Extract the (X, Y) coordinate from the center of the cell holding the provided text.  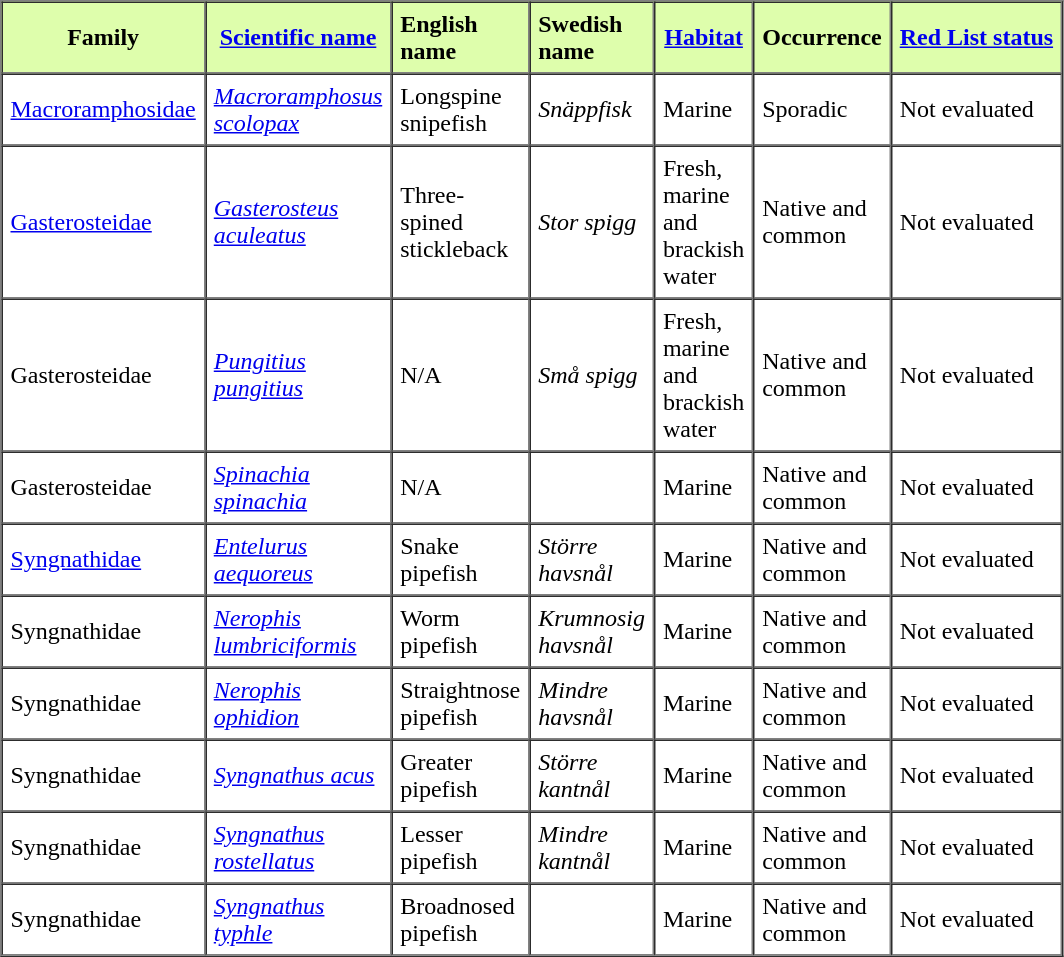
Swedish name (592, 38)
Habitat (704, 38)
English name (460, 38)
Mindre havsnål (592, 704)
Nerophis lumbriciformis (298, 632)
Sporadic (822, 110)
Större havsnål (592, 560)
Entelurus aequoreus (298, 560)
Macroramphosus scolopax (298, 110)
Stor spigg (592, 222)
Spinachia spinachia (298, 488)
Gasterosteus aculeatus (298, 222)
Longspine snipefish (460, 110)
Macroramphosidae (104, 110)
Större kantnål (592, 776)
Occurrence (822, 38)
Mindre kantnål (592, 848)
Snake pipefish (460, 560)
Three-spined stickleback (460, 222)
Worm pipefish (460, 632)
Krumnosig havsnål (592, 632)
Syngnathus acus (298, 776)
Red List status (976, 38)
Scientific name (298, 38)
Greater pipefish (460, 776)
Snäppfisk (592, 110)
Broadnosed pipefish (460, 920)
Lesser pipefish (460, 848)
Straightnose pipefish (460, 704)
Family (104, 38)
Pungitius pungitius (298, 374)
Syngnathus rostellatus (298, 848)
Små spigg (592, 374)
Nerophis ophidion (298, 704)
Syngnathus typhle (298, 920)
